Search for the cell housing the specified text and yield its [x, y] center coordinate. 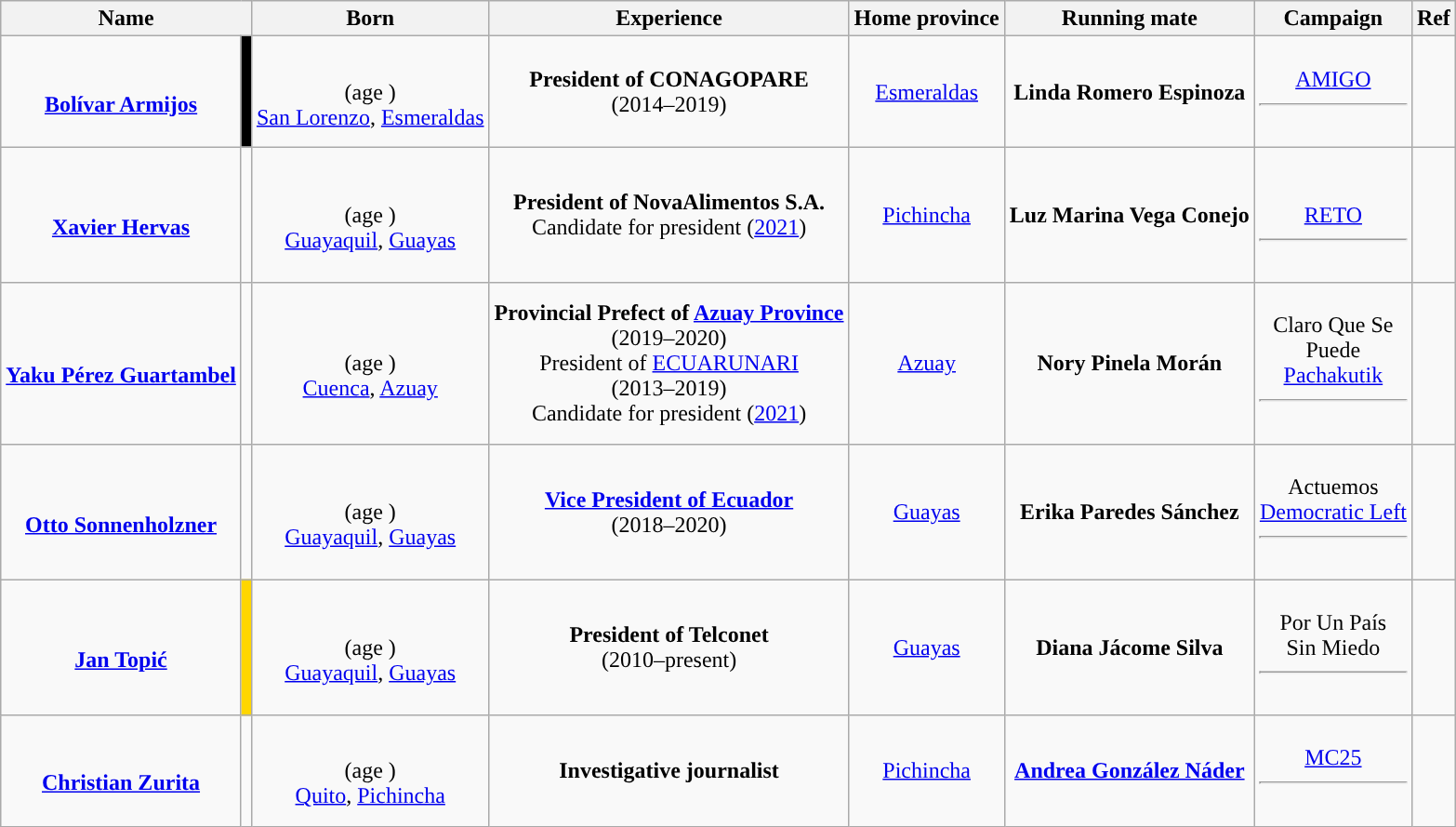
Yaku Pérez Guartambel [121, 363]
Running mate [1129, 19]
Xavier Hervas [121, 215]
(age )Cuenca, Azuay [370, 363]
AMIGO [1333, 91]
Azuay [926, 363]
Born [370, 19]
Esmeraldas [926, 91]
Provincial Prefect of Azuay Province(2019–2020)President of ECUARUNARI(2013–2019)Candidate for president (2021) [669, 363]
MC25 [1333, 770]
Ref [1434, 19]
Jan Topić [121, 647]
Erika Paredes Sánchez [1129, 512]
(age )Quito, Pichincha [370, 770]
Diana Jácome Silva [1129, 647]
President of NovaAlimentos S.A.Candidate for president (2021) [669, 215]
Investigative journalist [669, 770]
Por Un PaísSin Miedo [1333, 647]
Claro Que SePuede Pachakutik [1333, 363]
President of Telconet(2010–present) [669, 647]
Christian Zurita [121, 770]
Actuemos Democratic Left [1333, 512]
Experience [669, 19]
Nory Pinela Morán [1129, 363]
Campaign [1333, 19]
(age )San Lorenzo, Esmeraldas [370, 91]
President of CONAGOPARE(2014–2019) [669, 91]
RETO [1333, 215]
Vice President of Ecuador(2018–2020) [669, 512]
Otto Sonnenholzner [121, 512]
Andrea González Náder [1129, 770]
Linda Romero Espinoza [1129, 91]
Luz Marina Vega Conejo [1129, 215]
Home province [926, 19]
Bolívar Armijos [121, 91]
Name [126, 19]
